Scan for the cell matching the given text and deliver its [x, y] coordinate at center. 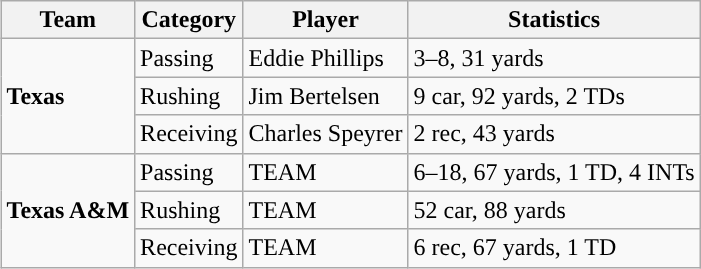
Statistics [554, 20]
9 car, 92 yards, 2 TDs [554, 96]
Team [68, 20]
6 rec, 67 yards, 1 TD [554, 248]
Eddie Phillips [326, 58]
Texas [68, 96]
Charles Speyrer [326, 134]
Jim Bertelsen [326, 96]
3–8, 31 yards [554, 58]
Category [189, 20]
2 rec, 43 yards [554, 134]
Player [326, 20]
Texas A&M [68, 210]
6–18, 67 yards, 1 TD, 4 INTs [554, 172]
52 car, 88 yards [554, 210]
